Return (x, y) of the center of cell containing provided text 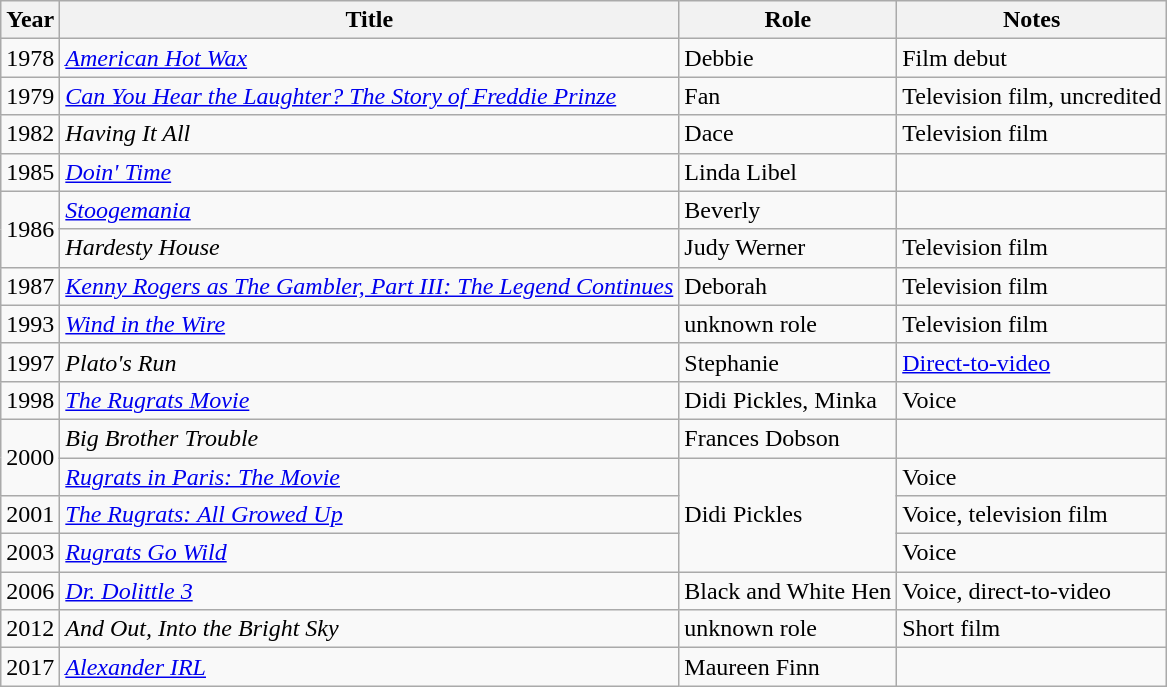
Short film (1032, 629)
Fan (788, 96)
Plato's Run (370, 362)
Having It All (370, 134)
Black and White Hen (788, 591)
2006 (30, 591)
American Hot Wax (370, 58)
Dace (788, 134)
Dr. Dolittle 3 (370, 591)
Voice, television film (1032, 515)
Deborah (788, 286)
Big Brother Trouble (370, 438)
Hardesty House (370, 248)
The Rugrats Movie (370, 400)
2001 (30, 515)
Title (370, 20)
Film debut (1032, 58)
Debbie (788, 58)
Didi Pickles (788, 515)
2017 (30, 667)
Maureen Finn (788, 667)
1987 (30, 286)
Can You Hear the Laughter? The Story of Freddie Prinze (370, 96)
Role (788, 20)
1998 (30, 400)
Doin' Time (370, 172)
Stephanie (788, 362)
Frances Dobson (788, 438)
Didi Pickles, Minka (788, 400)
1986 (30, 229)
2003 (30, 553)
Television film, uncredited (1032, 96)
Direct-to-video (1032, 362)
1982 (30, 134)
Alexander IRL (370, 667)
1978 (30, 58)
Rugrats in Paris: The Movie (370, 477)
Stoogemania (370, 210)
1979 (30, 96)
And Out, Into the Bright Sky (370, 629)
2000 (30, 457)
Linda Libel (788, 172)
Kenny Rogers as The Gambler, Part III: The Legend Continues (370, 286)
Judy Werner (788, 248)
1993 (30, 324)
Beverly (788, 210)
2012 (30, 629)
Notes (1032, 20)
Year (30, 20)
The Rugrats: All Growed Up (370, 515)
Rugrats Go Wild (370, 553)
1985 (30, 172)
1997 (30, 362)
Voice, direct-to-video (1032, 591)
Wind in the Wire (370, 324)
